Extract the (x, y) coordinate from the center of the cell holding the provided text.  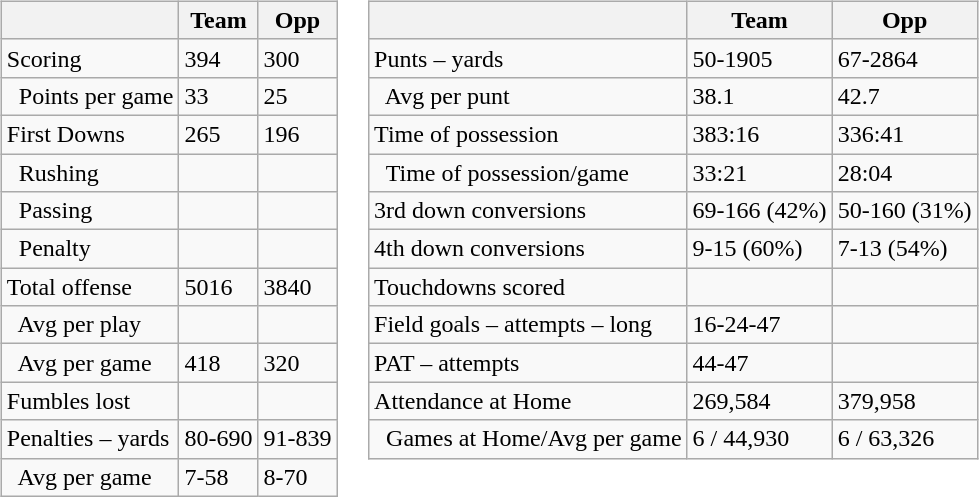
91-839 (298, 439)
Time of possession (528, 134)
6 / 63,326 (904, 439)
Field goals – attempts – long (528, 325)
Games at Home/Avg per game (528, 439)
394 (218, 58)
6 / 44,930 (760, 439)
First Downs (90, 134)
Attendance at Home (528, 401)
33:21 (760, 173)
4th down conversions (528, 249)
Penalties – yards (90, 439)
16-24-47 (760, 325)
50-1905 (760, 58)
Avg per play (90, 325)
25 (298, 96)
265 (218, 134)
50-160 (31%) (904, 211)
300 (298, 58)
269,584 (760, 401)
Scoring (90, 58)
418 (218, 363)
Total offense (90, 287)
336:41 (904, 134)
28:04 (904, 173)
80-690 (218, 439)
Passing (90, 211)
PAT – attempts (528, 363)
320 (298, 363)
7-13 (54%) (904, 249)
196 (298, 134)
Penalty (90, 249)
69-166 (42%) (760, 211)
Avg per punt (528, 96)
3840 (298, 287)
42.7 (904, 96)
5016 (218, 287)
Rushing (90, 173)
44-47 (760, 363)
9-15 (60%) (760, 249)
3rd down conversions (528, 211)
38.1 (760, 96)
Time of possession/game (528, 173)
8-70 (298, 477)
379,958 (904, 401)
33 (218, 96)
7-58 (218, 477)
Punts – yards (528, 58)
67-2864 (904, 58)
383:16 (760, 134)
Fumbles lost (90, 401)
Points per game (90, 96)
Touchdowns scored (528, 287)
